Locate the cell with the specified text and output its [x, y] center coordinate. 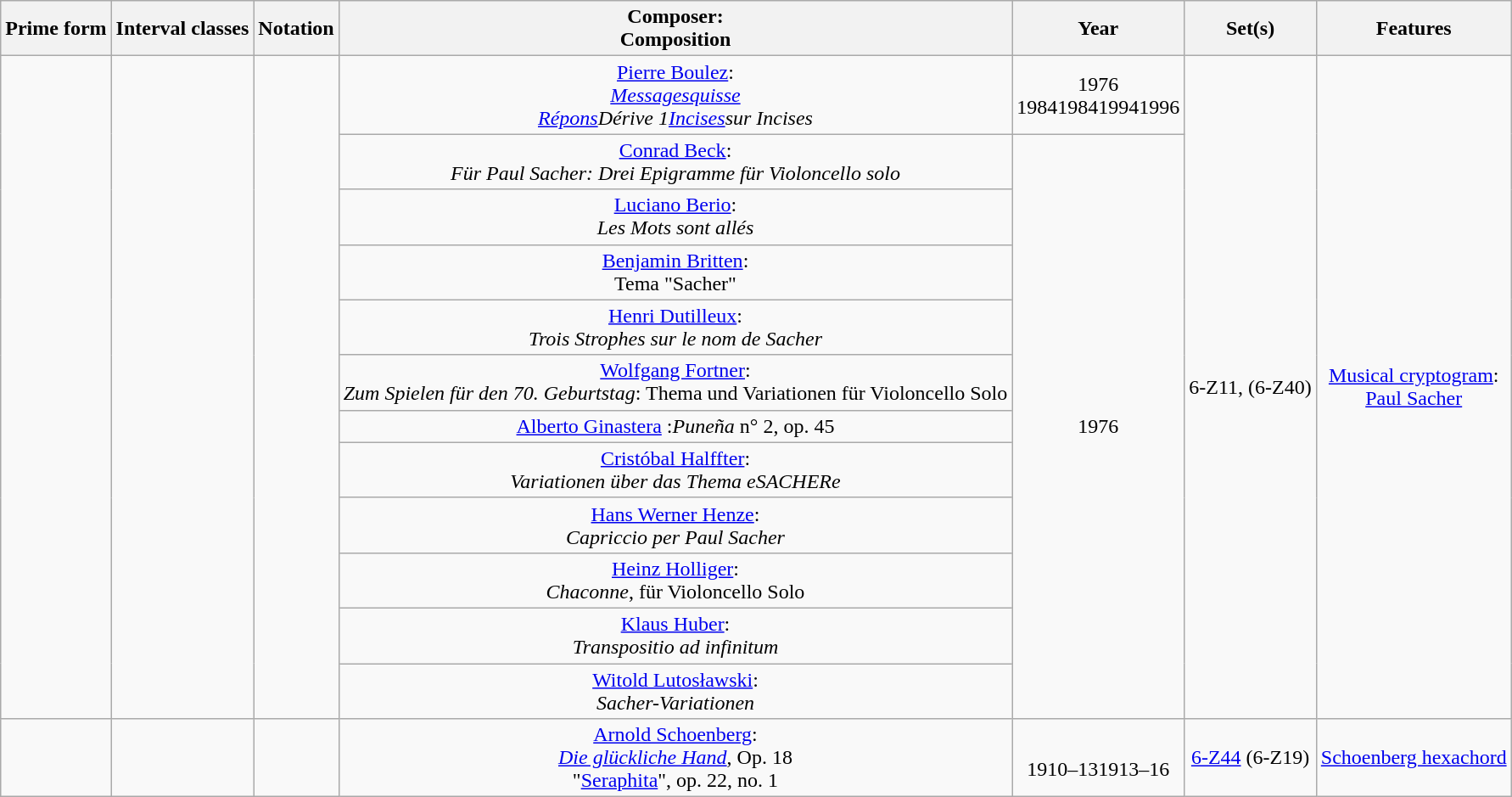
19761984198419941996 [1098, 95]
6-Z11, (6-Z40) [1251, 387]
Notation [296, 29]
Schoenberg hexachord [1414, 758]
Alberto Ginastera :Puneña n° 2, op. 45 [675, 426]
Prime form [56, 29]
Set(s) [1251, 29]
1910–131913–16 [1098, 758]
Luciano Berio:Les Mots sont allés [675, 217]
Composer:Composition [675, 29]
Year [1098, 29]
Pierre Boulez:MessagesquisseRéponsDérive 1Incisessur Incises [675, 95]
Interval classes [182, 29]
Arnold Schoenberg:Die glückliche Hand, Op. 18"Seraphita", op. 22, no. 1 [675, 758]
Klaus Huber:Transpositio ad infinitum [675, 635]
6-Z44 (6-Z19) [1251, 758]
Wolfgang Fortner:Zum Spielen für den 70. Geburtstag: Thema und Variationen für Violoncello Solo [675, 382]
Cristóbal Halffter:Variationen über das Thema eSACHERe [675, 470]
Musical cryptogram:Paul Sacher [1414, 387]
Features [1414, 29]
Witold Lutosławski:Sacher-Variationen [675, 691]
Conrad Beck:Für Paul Sacher: Drei Epigramme für Violoncello solo [675, 161]
Henri Dutilleux:Trois Strophes sur le nom de Sacher [675, 328]
Benjamin Britten:Tema "Sacher" [675, 272]
Heinz Holliger:Chaconne, für Violoncello Solo [675, 581]
1976 [1098, 426]
Hans Werner Henze:Capriccio per Paul Sacher [675, 525]
